For the text-containing cell, return its midpoint in (x, y) coordinate format. 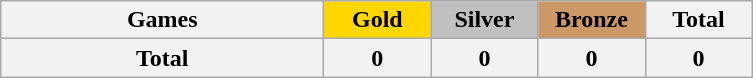
Bronze (592, 20)
Games (162, 20)
Gold (378, 20)
Silver (484, 20)
